Return [X, Y] of the center of cell containing provided text 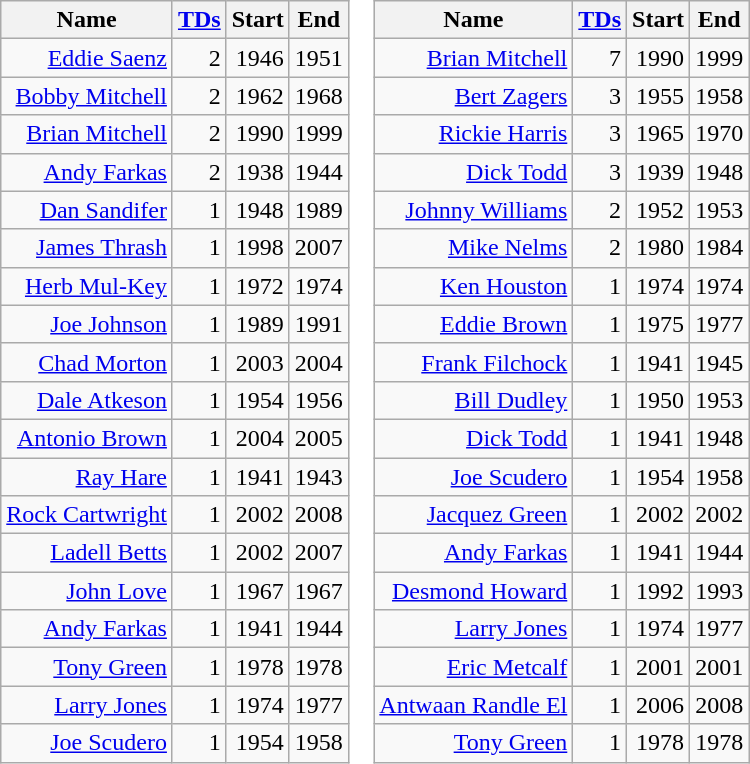
1939 [658, 172]
Ken Houston [474, 286]
2005 [318, 438]
Chad Morton [87, 362]
Eddie Saenz [87, 58]
Desmond Howard [474, 591]
Ray Hare [87, 477]
1943 [318, 477]
Frank Filchock [474, 362]
Joe Johnson [87, 324]
Dan Sandifer [87, 210]
Jacquez Green [474, 515]
Rock Cartwright [87, 515]
1984 [720, 248]
1945 [720, 362]
1980 [658, 248]
1952 [658, 210]
Bobby Mitchell [87, 96]
Mike Nelms [474, 248]
1972 [258, 286]
Ladell Betts [87, 553]
John Love [87, 591]
Bert Zagers [474, 96]
1968 [318, 96]
1991 [318, 324]
1992 [658, 591]
1965 [658, 134]
1993 [720, 591]
1975 [658, 324]
Rickie Harris [474, 134]
Antwaan Randle El [474, 705]
Antonio Brown [87, 438]
1951 [318, 58]
James Thrash [87, 248]
Herb Mul-Key [87, 286]
1938 [258, 172]
1955 [658, 96]
1998 [258, 248]
1956 [318, 400]
Bill Dudley [474, 400]
1962 [258, 96]
Dale Atkeson [87, 400]
1946 [258, 58]
Eric Metcalf [474, 667]
1950 [658, 400]
2006 [658, 705]
1970 [720, 134]
Johnny Williams [474, 210]
Eddie Brown [474, 324]
7 [600, 58]
2003 [258, 362]
